Detect which cell encompasses the target text, then output its (X, Y) center coordinate. 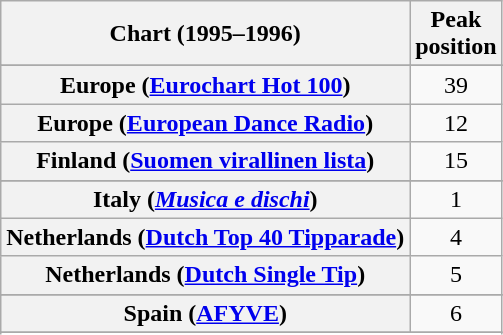
Europe (European Dance Radio) (206, 123)
5 (456, 275)
1 (456, 199)
Netherlands (Dutch Single Tip) (206, 275)
Peakposition (456, 34)
Finland (Suomen virallinen lista) (206, 161)
15 (456, 161)
Europe (Eurochart Hot 100) (206, 85)
Spain (AFYVE) (206, 313)
12 (456, 123)
6 (456, 313)
4 (456, 237)
Italy (Musica e dischi) (206, 199)
Netherlands (Dutch Top 40 Tipparade) (206, 237)
Chart (1995–1996) (206, 34)
39 (456, 85)
